Pinpoint the cell where the given text exists, returning its (x, y) midpoint coordinate. 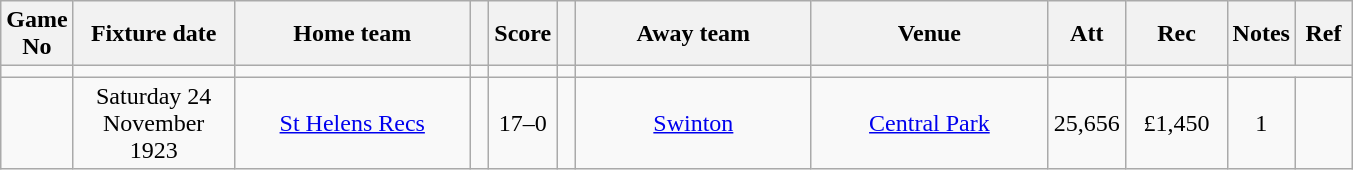
Swinton (693, 123)
Notes (1261, 34)
25,656 (1086, 123)
Ref (1323, 34)
Att (1086, 34)
Rec (1176, 34)
Fixture date (154, 34)
Home team (352, 34)
St Helens Recs (352, 123)
Central Park (929, 123)
Game No (37, 34)
1 (1261, 123)
Venue (929, 34)
Saturday 24 November 1923 (154, 123)
Score (523, 34)
17–0 (523, 123)
Away team (693, 34)
£1,450 (1176, 123)
